Detect which cell encompasses the target text, then output its [X, Y] center coordinate. 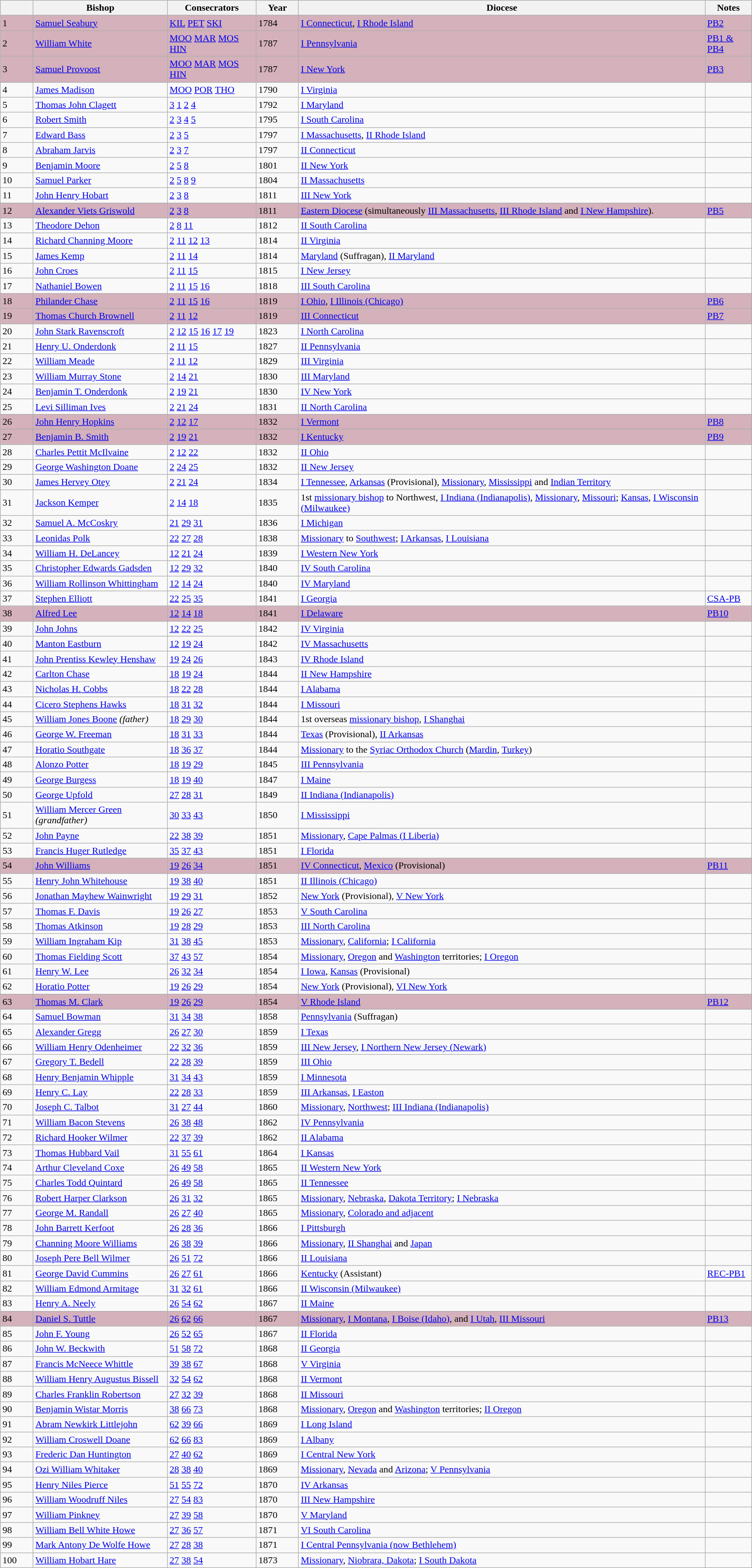
New York (Provisional), V New York [502, 896]
II Connecticut [502, 150]
11 [17, 195]
George David Cummins [100, 1273]
35 37 43 [212, 851]
Missionary, California; I California [502, 941]
2 3 5 [212, 135]
86 [17, 1349]
III New Hampshire [502, 1500]
59 [17, 941]
John Prentiss Kewley Henshaw [100, 659]
Philander Chase [100, 301]
38 [17, 613]
1847 [278, 780]
56 [17, 896]
37 [17, 598]
1792 [278, 105]
John F. Young [100, 1334]
37 43 57 [212, 956]
II Alabama [502, 1137]
54 [17, 866]
Diocese [502, 8]
22 28 39 [212, 1062]
Pennsylvania (Suffragan) [502, 1017]
1818 [278, 286]
Jackson Kemper [100, 503]
1831 [278, 406]
III Connecticut [502, 316]
18 29 30 [212, 719]
1839 [278, 553]
James Hervey Otey [100, 482]
II Pennsylvania [502, 346]
II Florida [502, 1334]
IV Virginia [502, 629]
II New Jersey [502, 467]
Thomas Church Brownell [100, 316]
27 38 54 [212, 1560]
49 [17, 780]
II Ohio [502, 452]
John Henry Hopkins [100, 422]
27 54 83 [212, 1500]
Kentucky (Assistant) [502, 1273]
1845 [278, 765]
I Mississippi [502, 815]
William Ingraham Kip [100, 941]
1st overseas missionary bishop, I Shanghai [502, 719]
Alexander Gregg [100, 1032]
67 [17, 1062]
27 40 62 [212, 1455]
I Texas [502, 1032]
II Louisiana [502, 1258]
16 [17, 271]
1843 [278, 659]
Samuel Parker [100, 180]
Gregory T. Bedell [100, 1062]
III Maryland [502, 376]
31 38 45 [212, 941]
27 39 58 [212, 1515]
97 [17, 1515]
31 27 44 [212, 1107]
IV New York [502, 391]
II New York [502, 165]
2 [17, 44]
12 19 24 [212, 644]
Henry Niles Pierce [100, 1485]
Missionary to Southwest; I Arkansas, I Louisiana [502, 538]
William Rollinson Whittingham [100, 583]
1801 [278, 165]
I New Jersey [502, 271]
19 38 40 [212, 881]
89 [17, 1394]
I Michigan [502, 523]
Henry U. Onderdonk [100, 346]
III Pennsylvania [502, 765]
Manton Eastburn [100, 644]
1835 [278, 503]
24 [17, 391]
25 [17, 406]
18 31 32 [212, 704]
Missionary, Nebraska, Dakota Territory; I Nebraska [502, 1198]
12 14 18 [212, 613]
99 [17, 1545]
Richard Hooker Wilmer [100, 1137]
PB8 [729, 422]
PB5 [729, 211]
72 [17, 1137]
18 22 28 [212, 689]
85 [17, 1334]
27 28 38 [212, 1545]
John Croes [100, 271]
PB11 [729, 866]
2 3 4 5 [212, 120]
2 12 17 [212, 422]
14 [17, 241]
61 [17, 972]
PB7 [729, 316]
I Vermont [502, 422]
Carlton Chase [100, 674]
Leonidas Polk [100, 538]
Nicholas H. Cobbs [100, 689]
I Iowa, Kansas (Provisional) [502, 972]
47 [17, 749]
IV Arkansas [502, 1485]
William White [100, 44]
39 38 67 [212, 1364]
II North Carolina [502, 406]
34 [17, 553]
2 11 14 [212, 256]
II Virginia [502, 241]
18 31 33 [212, 734]
I Florida [502, 851]
1860 [278, 1107]
35 [17, 568]
PB10 [729, 613]
82 [17, 1288]
12 [17, 211]
IV Massachusetts [502, 644]
1790 [278, 90]
100 [17, 1560]
Alfred Lee [100, 613]
Missionary, Nevada and Arizona; V Pennsylvania [502, 1470]
William Woodruff Niles [100, 1500]
27 36 57 [212, 1530]
26 62 66 [212, 1319]
64 [17, 1017]
IV Maryland [502, 583]
22 28 33 [212, 1092]
William Bacon Stevens [100, 1122]
36 [17, 583]
77 [17, 1213]
38 66 73 [212, 1409]
18 19 40 [212, 780]
3 [17, 69]
Richard Channing Moore [100, 241]
I Albany [502, 1439]
2 14 21 [212, 376]
6 [17, 120]
2 5 8 9 [212, 180]
Charles Todd Quintard [100, 1183]
22 27 28 [212, 538]
I Massachusetts, II Rhode Island [502, 135]
William Jones Boone (father) [100, 719]
Alonzo Potter [100, 765]
55 [17, 881]
71 [17, 1122]
23 [17, 376]
II Illinois (Chicago) [502, 881]
18 19 29 [212, 765]
IV Connecticut, Mexico (Provisional) [502, 866]
Samuel Bowman [100, 1017]
Missionary, I Montana, I Boise (Idaho), and I Utah, III Missouri [502, 1319]
21 [17, 346]
Robert Smith [100, 120]
26 32 34 [212, 972]
51 58 72 [212, 1349]
22 38 39 [212, 836]
I Kansas [502, 1152]
Texas (Provisional), II Arkansas [502, 734]
26 52 65 [212, 1334]
1804 [278, 180]
83 [17, 1303]
William Henry Augustus Bissell [100, 1379]
91 [17, 1424]
43 [17, 689]
Daniel S. Tuttle [100, 1319]
I Missouri [502, 704]
12 21 24 [212, 553]
31 34 38 [212, 1017]
III Virginia [502, 361]
Arthur Cleveland Coxe [100, 1167]
52 [17, 836]
1834 [278, 482]
Cicero Stephens Hawks [100, 704]
Joseph Pere Bell Wilmer [100, 1258]
4 [17, 90]
George M. Randall [100, 1213]
19 24 26 [212, 659]
27 32 39 [212, 1394]
87 [17, 1364]
29 [17, 467]
II New Hampshire [502, 674]
Henry Benjamin Whipple [100, 1077]
41 [17, 659]
1795 [278, 120]
MOO POR THO [212, 90]
John W. Beckwith [100, 1349]
1838 [278, 538]
VI South Carolina [502, 1530]
19 28 29 [212, 926]
John Payne [100, 836]
74 [17, 1167]
I Virginia [502, 90]
27 [17, 437]
Thomas F. Davis [100, 911]
50 [17, 795]
84 [17, 1319]
II Tennessee [502, 1183]
81 [17, 1273]
48 [17, 765]
I Minnesota [502, 1077]
27 28 31 [212, 795]
93 [17, 1455]
Ozi William Whitaker [100, 1470]
George W. Freeman [100, 734]
III New York [502, 195]
76 [17, 1198]
Thomas John Clagett [100, 105]
31 [17, 503]
21 29 31 [212, 523]
10 [17, 180]
1836 [278, 523]
KIL PET SKI [212, 23]
79 [17, 1243]
James Madison [100, 90]
1873 [278, 1560]
V Virginia [502, 1364]
II Missouri [502, 1394]
V Maryland [502, 1515]
1850 [278, 815]
1st missionary bishop to Northwest, I Indiana (Indianapolis), Missionary, Missouri; Kansas, I Wisconsin (Milwaukee) [502, 503]
40 [17, 644]
V Rhode Island [502, 1002]
26 54 62 [212, 1303]
53 [17, 851]
Samuel Seabury [100, 23]
1852 [278, 896]
I Pennsylvania [502, 44]
28 [17, 452]
Robert Harper Clarkson [100, 1198]
Charles Franklin Robertson [100, 1394]
92 [17, 1439]
20 [17, 331]
17 [17, 286]
PB3 [729, 69]
62 66 83 [212, 1439]
98 [17, 1530]
63 [17, 1002]
IV Pennsylvania [502, 1122]
Notes [729, 8]
John Barrett Kerfoot [100, 1228]
Horatio Southgate [100, 749]
Francis McNeece Whittle [100, 1364]
George Upfold [100, 795]
III South Carolina [502, 286]
Christopher Edwards Gadsden [100, 568]
1 [17, 23]
33 [17, 538]
51 [17, 815]
III North Carolina [502, 926]
REC-PB1 [729, 1273]
26 51 72 [212, 1258]
William Meade [100, 361]
12 22 25 [212, 629]
Charles Pettit McIlvaine [100, 452]
I Western New York [502, 553]
William Henry Odenheimer [100, 1047]
Frederic Dan Huntington [100, 1455]
Abraham Jarvis [100, 150]
Bishop [100, 8]
26 38 39 [212, 1243]
Alexander Viets Griswold [100, 211]
Levi Silliman Ives [100, 406]
18 36 37 [212, 749]
III Ohio [502, 1062]
30 33 43 [212, 815]
Jonathan Mayhew Wainwright [100, 896]
John Henry Hobart [100, 195]
12 29 32 [212, 568]
II Western New York [502, 1167]
1827 [278, 346]
Consecrators [212, 8]
Channing Moore Williams [100, 1243]
Eastern Diocese (simultaneously III Massachusetts, III Rhode Island and I New Hampshire). [502, 211]
95 [17, 1485]
IV South Carolina [502, 568]
90 [17, 1409]
Henry A. Neely [100, 1303]
V South Carolina [502, 911]
5 [17, 105]
1823 [278, 331]
1812 [278, 226]
28 38 40 [212, 1470]
65 [17, 1032]
15 [17, 256]
22 32 36 [212, 1047]
Benjamin T. Onderdonk [100, 391]
96 [17, 1500]
PB9 [729, 437]
I Central Pennsylvania (now Bethlehem) [502, 1545]
2 12 15 16 17 19 [212, 331]
Thomas M. Clark [100, 1002]
45 [17, 719]
II Vermont [502, 1379]
II South Carolina [502, 226]
Missionary, Niobrara, Dakota; I South Dakota [502, 1560]
19 26 27 [212, 911]
Missionary to the Syriac Orthodox Church (Mardin, Turkey) [502, 749]
66 [17, 1047]
31 55 61 [212, 1152]
Maryland (Suffragan), II Maryland [502, 256]
Samuel A. McCoskry [100, 523]
Benjamin Wistar Morris [100, 1409]
68 [17, 1077]
Theodore Dehon [100, 226]
78 [17, 1228]
31 34 43 [212, 1077]
PB6 [729, 301]
75 [17, 1183]
William Murray Stone [100, 376]
22 37 39 [212, 1137]
Missionary, Northwest; III Indiana (Indianapolis) [502, 1107]
22 [17, 361]
I New York [502, 69]
III New Jersey, I Northern New Jersey (Newark) [502, 1047]
Edward Bass [100, 135]
William Hobart Hare [100, 1560]
9 [17, 165]
31 32 61 [212, 1288]
Francis Huger Rutledge [100, 851]
I Ohio, I Illinois (Chicago) [502, 301]
Horatio Potter [100, 987]
I Maryland [502, 105]
62 [17, 987]
I Tennessee, Arkansas (Provisional), Missionary, Mississippi and Indian Territory [502, 482]
19 29 31 [212, 896]
William Mercer Green (grandfather) [100, 815]
2 11 12 13 [212, 241]
II Indiana (Indianapolis) [502, 795]
William Croswell Doane [100, 1439]
John Williams [100, 866]
Henry C. Lay [100, 1092]
62 39 66 [212, 1424]
60 [17, 956]
I Alabama [502, 689]
18 19 24 [212, 674]
2 24 25 [212, 467]
PB12 [729, 1002]
William Pinkney [100, 1515]
IV Rhode Island [502, 659]
William H. DeLancey [100, 553]
George Washington Doane [100, 467]
Mark Antony De Wolfe Howe [100, 1545]
Missionary, Oregon and Washington territories; II Oregon [502, 1409]
26 [17, 422]
32 54 62 [212, 1379]
I Delaware [502, 613]
70 [17, 1107]
57 [17, 911]
John Johns [100, 629]
46 [17, 734]
I South Carolina [502, 120]
PB1 & PB4 [729, 44]
26 31 32 [212, 1198]
II Maine [502, 1303]
3 1 2 4 [212, 105]
PB13 [729, 1319]
2 3 7 [212, 150]
CSA-PB [729, 598]
26 28 36 [212, 1228]
Henry John Whitehouse [100, 881]
2 14 18 [212, 503]
1784 [278, 23]
26 27 61 [212, 1273]
Year [278, 8]
George Burgess [100, 780]
22 25 35 [212, 598]
I Long Island [502, 1424]
19 [17, 316]
Missionary, Colorado and adjacent [502, 1213]
Benjamin Moore [100, 165]
Thomas Atkinson [100, 926]
Missionary, Oregon and Washington territories; I Oregon [502, 956]
II Georgia [502, 1349]
88 [17, 1379]
69 [17, 1092]
I North Carolina [502, 331]
39 [17, 629]
94 [17, 1470]
73 [17, 1152]
12 14 24 [212, 583]
1849 [278, 795]
I Maine [502, 780]
44 [17, 704]
Benjamin B. Smith [100, 437]
Joseph C. Talbot [100, 1107]
1864 [278, 1152]
I Central New York [502, 1455]
1858 [278, 1017]
III Arkansas, I Easton [502, 1092]
I Kentucky [502, 437]
2 8 11 [212, 226]
Abram Newkirk Littlejohn [100, 1424]
13 [17, 226]
7 [17, 135]
William Edmond Armitage [100, 1288]
Thomas Fielding Scott [100, 956]
Samuel Provoost [100, 69]
William Bell White Howe [100, 1530]
PB2 [729, 23]
51 55 72 [212, 1485]
Thomas Hubbard Vail [100, 1152]
1815 [278, 271]
32 [17, 523]
42 [17, 674]
Missionary, II Shanghai and Japan [502, 1243]
26 38 48 [212, 1122]
II Massachusetts [502, 180]
26 27 30 [212, 1032]
James Kemp [100, 256]
I Connecticut, I Rhode Island [502, 23]
Henry W. Lee [100, 972]
30 [17, 482]
19 26 34 [212, 866]
18 [17, 301]
2 12 22 [212, 452]
I Pittsburgh [502, 1228]
2 5 8 [212, 165]
Missionary, Cape Palmas (I Liberia) [502, 836]
New York (Provisional), VI New York [502, 987]
Stephen Elliott [100, 598]
1829 [278, 361]
58 [17, 926]
8 [17, 150]
Nathaniel Bowen [100, 286]
II Wisconsin (Milwaukee) [502, 1288]
I Georgia [502, 598]
John Stark Ravenscroft [100, 331]
80 [17, 1258]
26 27 40 [212, 1213]
